Pinpoint the cell where the given text exists, returning its [X, Y] midpoint coordinate. 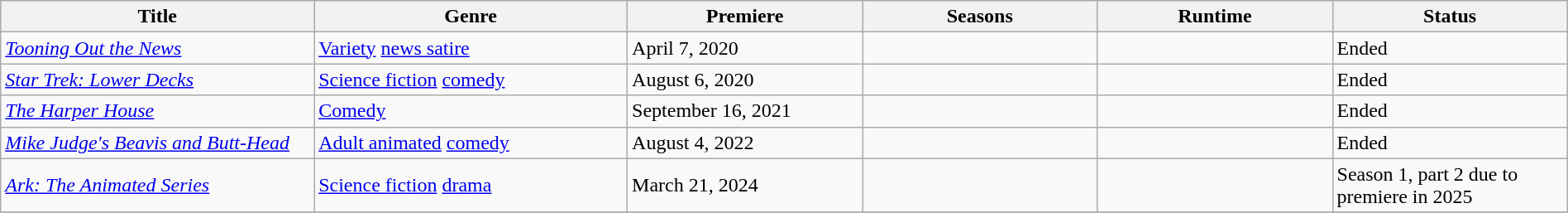
Premiere [745, 17]
Title [157, 17]
Star Trek: Lower Decks [157, 80]
Adult animated comedy [471, 143]
Variety news satire [471, 48]
Tooning Out the News [157, 48]
Science fiction drama [471, 186]
Seasons [980, 17]
September 16, 2021 [745, 111]
Comedy [471, 111]
Science fiction comedy [471, 80]
Season 1, part 2 due to premiere in 2025 [1450, 186]
Ark: The Animated Series [157, 186]
March 21, 2024 [745, 186]
August 4, 2022 [745, 143]
August 6, 2020 [745, 80]
The Harper House [157, 111]
Genre [471, 17]
Mike Judge's Beavis and Butt-Head [157, 143]
April 7, 2020 [745, 48]
Runtime [1215, 17]
Status [1450, 17]
